Capture the cell that displays the provided text and extract its (x, y) central coordinate. 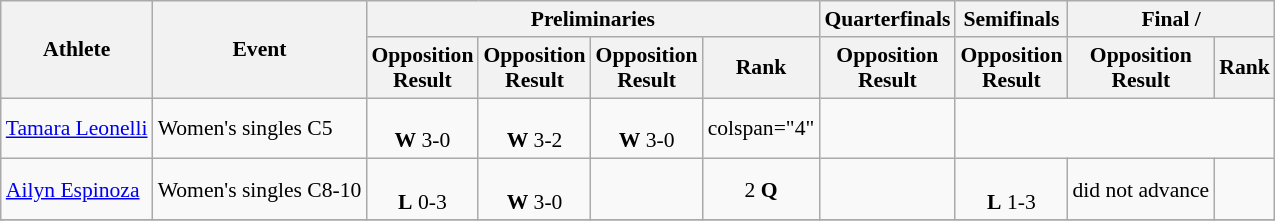
did not advance (1140, 190)
Quarterfinals (887, 19)
colspan="4" (762, 128)
Athlete (77, 50)
L 1-3 (1011, 190)
Ailyn Espinoza (77, 190)
L 0-3 (422, 190)
2 Q (762, 190)
Semifinals (1011, 19)
Women's singles C5 (260, 128)
Preliminaries (592, 19)
Women's singles C8-10 (260, 190)
Final / (1170, 19)
Tamara Leonelli (77, 128)
W 3-2 (534, 128)
Event (260, 50)
